Pinpoint the cell where the given text exists, returning its (x, y) midpoint coordinate. 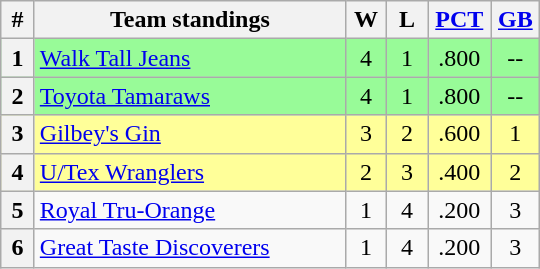
Great Taste Discoverers (190, 248)
# (18, 20)
PCT (460, 20)
L (406, 20)
5 (18, 210)
.600 (460, 134)
Toyota Tamaraws (190, 96)
Walk Tall Jeans (190, 58)
Team standings (190, 20)
.400 (460, 172)
6 (18, 248)
Royal Tru-Orange (190, 210)
U/Tex Wranglers (190, 172)
GB (516, 20)
W (366, 20)
Gilbey's Gin (190, 134)
